Pinpoint the cell where the given text exists, returning its (x, y) midpoint coordinate. 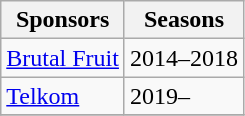
Sponsors (63, 20)
Brutal Fruit (63, 58)
Telkom (63, 96)
Seasons (184, 20)
2014–2018 (184, 58)
2019– (184, 96)
